Extract the [x, y] coordinate from the center of the cell holding the provided text.  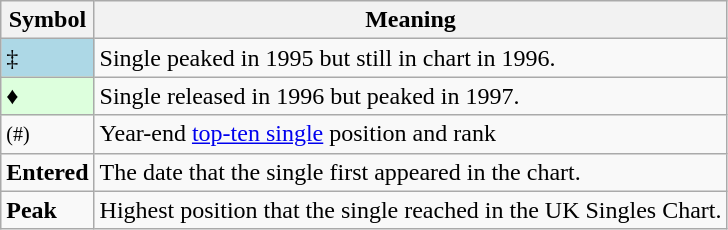
Peak [48, 210]
Meaning [410, 20]
‡ [48, 58]
♦ [48, 96]
The date that the single first appeared in the chart. [410, 172]
Single released in 1996 but peaked in 1997. [410, 96]
(#) [48, 134]
Year-end top-ten single position and rank [410, 134]
Single peaked in 1995 but still in chart in 1996. [410, 58]
Highest position that the single reached in the UK Singles Chart. [410, 210]
Symbol [48, 20]
Entered [48, 172]
